Locate the cell with the specified text and output its [X, Y] center coordinate. 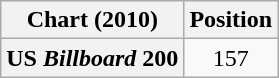
US Billboard 200 [92, 58]
Chart (2010) [92, 20]
157 [231, 58]
Position [231, 20]
